Output the [X, Y] coordinate of the center of the cell containing the given text.  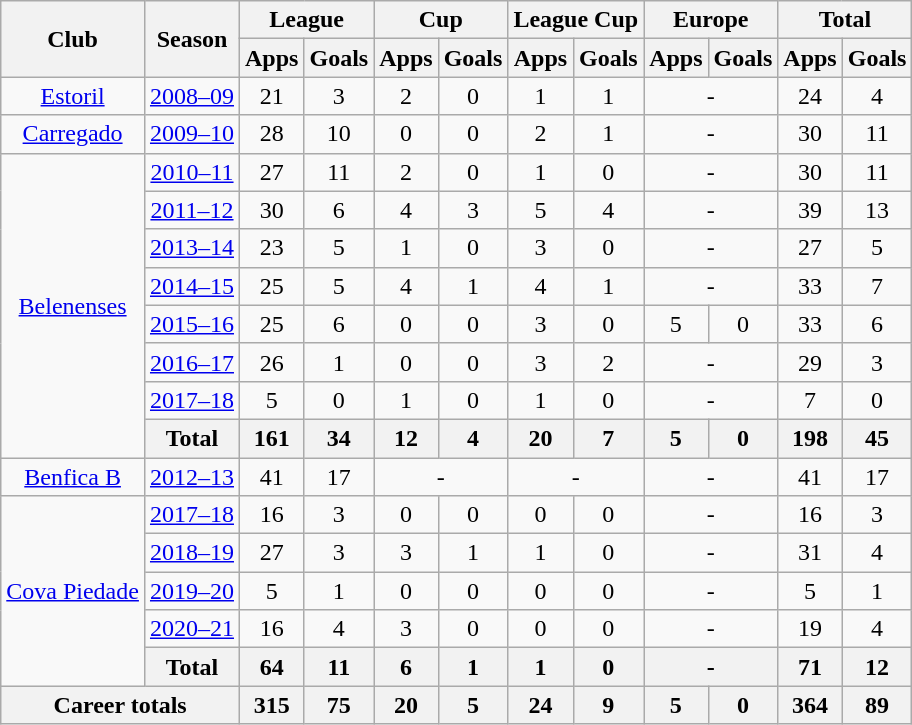
Cova Piedade [73, 591]
Carregado [73, 134]
71 [810, 667]
Season [192, 39]
64 [272, 667]
28 [272, 134]
2020–21 [192, 629]
19 [810, 629]
2013–14 [192, 248]
Europe [711, 20]
9 [608, 705]
89 [877, 705]
League [307, 20]
Benfica B [73, 477]
161 [272, 438]
198 [810, 438]
2011–12 [192, 210]
23 [272, 248]
League Cup [576, 20]
Belenenses [73, 305]
31 [810, 553]
10 [339, 134]
2009–10 [192, 134]
2019–20 [192, 591]
2015–16 [192, 324]
13 [877, 210]
2012–13 [192, 477]
Career totals [120, 705]
2018–19 [192, 553]
Cup [441, 20]
2016–17 [192, 362]
2010–11 [192, 172]
75 [339, 705]
2014–15 [192, 286]
364 [810, 705]
21 [272, 96]
Club [73, 39]
315 [272, 705]
2008–09 [192, 96]
Estoril [73, 96]
39 [810, 210]
26 [272, 362]
45 [877, 438]
34 [339, 438]
29 [810, 362]
